Identify which cell holds the provided text, then report its (X, Y) central coordinate. 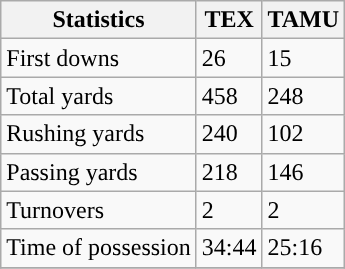
248 (304, 96)
34:44 (229, 248)
Turnovers (99, 210)
25:16 (304, 248)
Passing yards (99, 172)
146 (304, 172)
First downs (99, 58)
102 (304, 134)
Time of possession (99, 248)
26 (229, 58)
Statistics (99, 20)
Rushing yards (99, 134)
TAMU (304, 20)
458 (229, 96)
TEX (229, 20)
240 (229, 134)
15 (304, 58)
218 (229, 172)
Total yards (99, 96)
